Scan for the cell matching the given text and deliver its (x, y) coordinate at center. 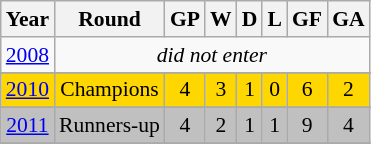
Round (110, 19)
L (274, 19)
GF (307, 19)
9 (307, 126)
GA (348, 19)
did not enter (212, 55)
Year (28, 19)
6 (307, 90)
Champions (110, 90)
GP (185, 19)
2011 (28, 126)
D (250, 19)
2010 (28, 90)
0 (274, 90)
2008 (28, 55)
Runners-up (110, 126)
W (221, 19)
3 (221, 90)
